From the cell containing the given text, extract its center point as [X, Y] coordinate. 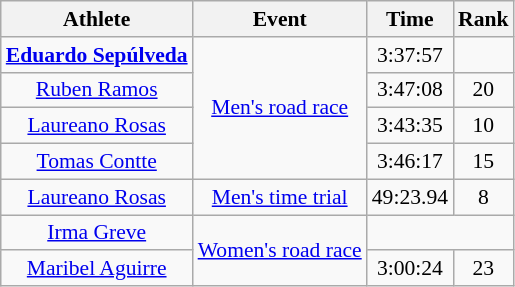
3:43:35 [410, 126]
23 [484, 269]
Irma Greve [97, 233]
Ruben Ramos [97, 90]
15 [484, 162]
3:47:08 [410, 90]
Athlete [97, 19]
Time [410, 19]
20 [484, 90]
3:37:57 [410, 55]
Women's road race [280, 250]
Maribel Aguirre [97, 269]
49:23.94 [410, 197]
Rank [484, 19]
3:46:17 [410, 162]
8 [484, 197]
Men's time trial [280, 197]
3:00:24 [410, 269]
Tomas Contte [97, 162]
Men's road race [280, 108]
Eduardo Sepúlveda [97, 55]
10 [484, 126]
Event [280, 19]
